Capture the cell that displays the provided text and extract its [X, Y] central coordinate. 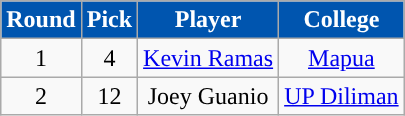
4 [109, 58]
Joey Guanio [208, 96]
2 [41, 96]
Kevin Ramas [208, 58]
UP Diliman [342, 96]
Pick [109, 20]
Player [208, 20]
Round [41, 20]
Mapua [342, 58]
1 [41, 58]
College [342, 20]
12 [109, 96]
